Return [X, Y] of the center of cell containing provided text 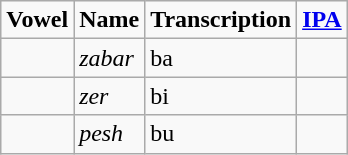
IPA [322, 20]
Vowel [38, 20]
Name [110, 20]
ba [221, 58]
bi [221, 96]
pesh [110, 134]
Transcription [221, 20]
zer [110, 96]
bu [221, 134]
zabar [110, 58]
